Search for the cell housing the specified text and yield its [X, Y] center coordinate. 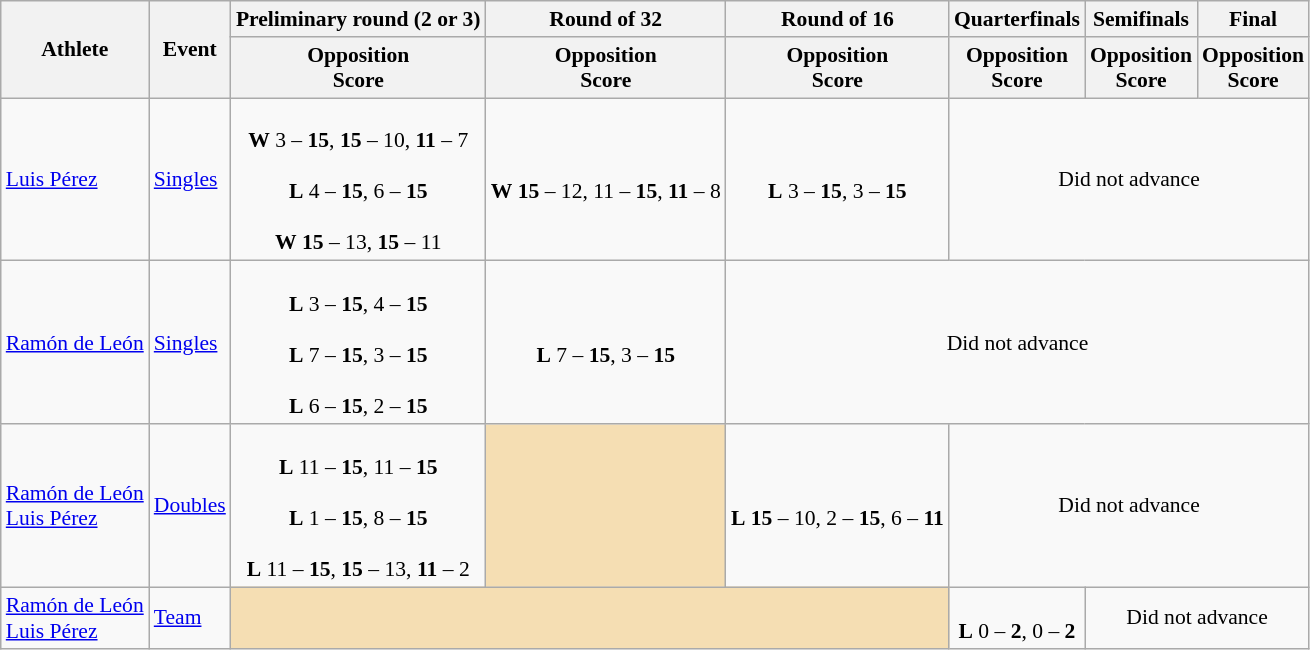
Doubles [190, 506]
L 0 – 2, 0 – 2 [1017, 618]
Round of 16 [838, 19]
W 15 – 12, 11 – 15, 11 – 8 [606, 180]
Team [190, 618]
Final [1253, 19]
W 3 – 15, 15 – 10, 11 – 7L 4 – 15, 6 – 15W 15 – 13, 15 – 11 [358, 180]
Semifinals [1141, 19]
Event [190, 50]
L 3 – 15, 3 – 15 [838, 180]
L 15 – 10, 2 – 15, 6 – 11 [838, 506]
Athlete [75, 50]
L 3 – 15, 4 – 15L 7 – 15, 3 – 15L 6 – 15, 2 – 15 [358, 342]
Luis Pérez [75, 180]
Round of 32 [606, 19]
Preliminary round (2 or 3) [358, 19]
L 7 – 15, 3 – 15 [606, 342]
L 11 – 15, 11 – 15L 1 – 15, 8 – 15L 11 – 15, 15 – 13, 11 – 2 [358, 506]
Quarterfinals [1017, 19]
Ramón de León [75, 342]
